Detect which cell encompasses the target text, then output its [x, y] center coordinate. 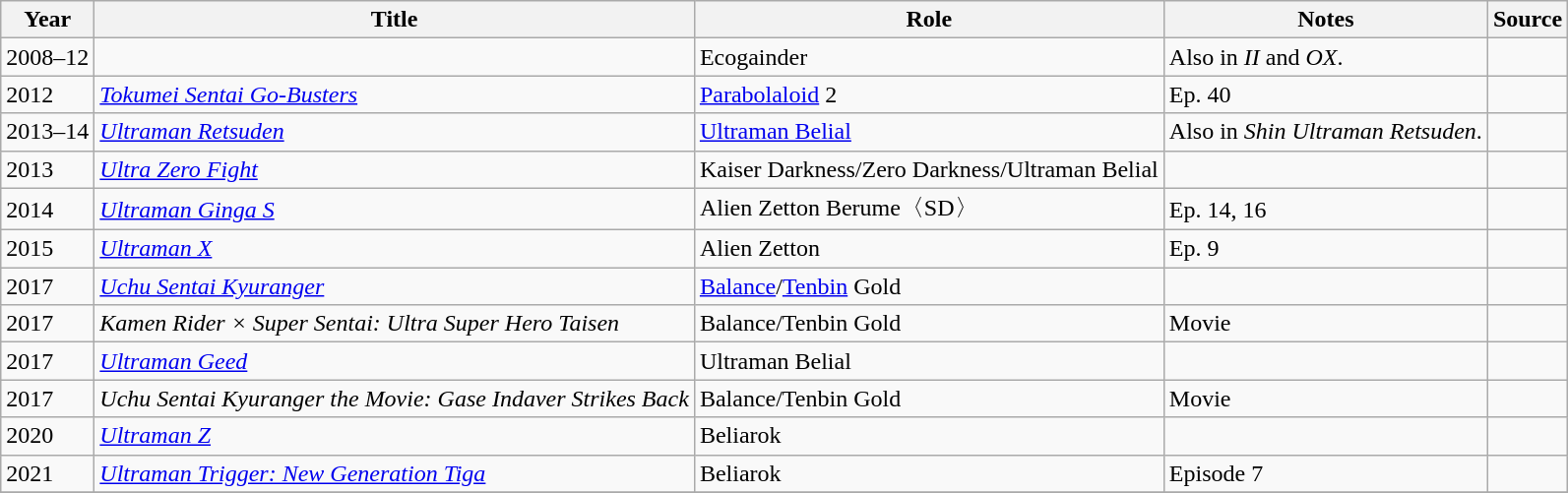
Alien Zetton [929, 249]
Role [929, 20]
Parabolaloid 2 [929, 94]
Ultraman Trigger: New Generation Tiga [395, 473]
2008–12 [47, 57]
Year [47, 20]
Ep. 14, 16 [1325, 209]
2015 [47, 249]
Ep. 40 [1325, 94]
2013 [47, 169]
Ep. 9 [1325, 249]
Episode 7 [1325, 473]
Ecogainder [929, 57]
Ultra Zero Fight [395, 169]
2014 [47, 209]
Uchu Sentai Kyuranger the Movie: Gase Indaver Strikes Back [395, 399]
Ultraman X [395, 249]
Also in II and OX. [1325, 57]
Uchu Sentai Kyuranger [395, 286]
Kamen Rider × Super Sentai: Ultra Super Hero Taisen [395, 324]
2020 [47, 436]
Also in Shin Ultraman Retsuden. [1325, 132]
2013–14 [47, 132]
Ultraman Retsuden [395, 132]
Ultraman Geed [395, 361]
2012 [47, 94]
2021 [47, 473]
Notes [1325, 20]
Kaiser Darkness/Zero Darkness/Ultraman Belial [929, 169]
Tokumei Sentai Go-Busters [395, 94]
Title [395, 20]
Source [1528, 20]
Ultraman Ginga S [395, 209]
Alien Zetton Berume〈SD〉 [929, 209]
Ultraman Z [395, 436]
